Extract the (x, y) coordinate from the center of the cell holding the provided text.  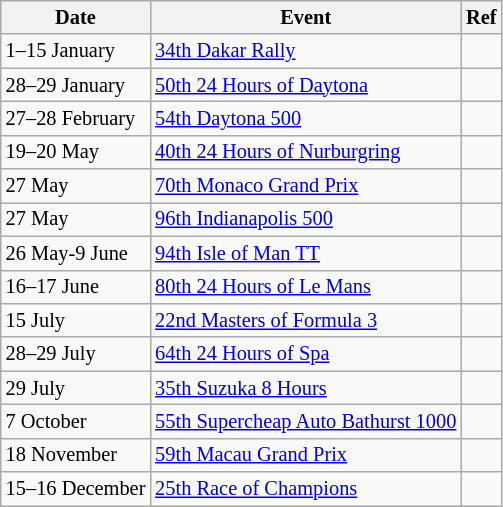
Ref (481, 17)
16–17 June (76, 287)
Event (306, 17)
55th Supercheap Auto Bathurst 1000 (306, 421)
34th Dakar Rally (306, 51)
22nd Masters of Formula 3 (306, 320)
80th 24 Hours of Le Mans (306, 287)
15–16 December (76, 489)
64th 24 Hours of Spa (306, 354)
35th Suzuka 8 Hours (306, 388)
7 October (76, 421)
28–29 January (76, 85)
28–29 July (76, 354)
27–28 February (76, 118)
Date (76, 17)
19–20 May (76, 152)
18 November (76, 455)
59th Macau Grand Prix (306, 455)
15 July (76, 320)
29 July (76, 388)
40th 24 Hours of Nurburgring (306, 152)
26 May-9 June (76, 253)
70th Monaco Grand Prix (306, 186)
94th Isle of Man TT (306, 253)
96th Indianapolis 500 (306, 219)
1–15 January (76, 51)
50th 24 Hours of Daytona (306, 85)
25th Race of Champions (306, 489)
54th Daytona 500 (306, 118)
